Determine the [x, y] coordinate at the center of the cell enclosing the given text.  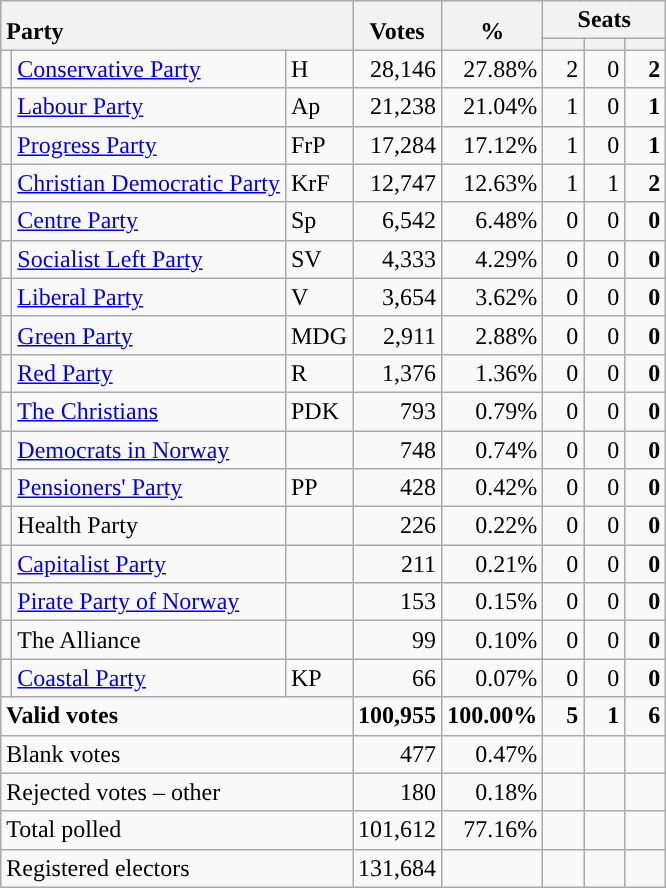
1,376 [398, 373]
Health Party [149, 526]
Liberal Party [149, 297]
Socialist Left Party [149, 259]
Party [177, 26]
Ap [318, 107]
12.63% [492, 183]
428 [398, 488]
28,146 [398, 69]
6,542 [398, 221]
Pirate Party of Norway [149, 602]
0.07% [492, 678]
Centre Party [149, 221]
6 [646, 716]
0.47% [492, 754]
153 [398, 602]
4.29% [492, 259]
SV [318, 259]
0.10% [492, 640]
5 [564, 716]
Christian Democratic Party [149, 183]
Votes [398, 26]
4,333 [398, 259]
99 [398, 640]
FrP [318, 145]
477 [398, 754]
793 [398, 411]
KP [318, 678]
101,612 [398, 830]
0.42% [492, 488]
The Christians [149, 411]
Registered electors [177, 868]
Progress Party [149, 145]
6.48% [492, 221]
Blank votes [177, 754]
Sp [318, 221]
3,654 [398, 297]
2,911 [398, 335]
R [318, 373]
0.22% [492, 526]
V [318, 297]
The Alliance [149, 640]
% [492, 26]
17,284 [398, 145]
Pensioners' Party [149, 488]
Green Party [149, 335]
748 [398, 449]
27.88% [492, 69]
77.16% [492, 830]
Conservative Party [149, 69]
Valid votes [177, 716]
226 [398, 526]
100.00% [492, 716]
PDK [318, 411]
1.36% [492, 373]
MDG [318, 335]
0.21% [492, 564]
21.04% [492, 107]
21,238 [398, 107]
H [318, 69]
Red Party [149, 373]
131,684 [398, 868]
Coastal Party [149, 678]
Labour Party [149, 107]
KrF [318, 183]
0.79% [492, 411]
2.88% [492, 335]
Seats [604, 20]
66 [398, 678]
Rejected votes – other [177, 792]
17.12% [492, 145]
0.74% [492, 449]
180 [398, 792]
0.15% [492, 602]
Capitalist Party [149, 564]
100,955 [398, 716]
3.62% [492, 297]
12,747 [398, 183]
Democrats in Norway [149, 449]
Total polled [177, 830]
211 [398, 564]
0.18% [492, 792]
PP [318, 488]
